Provide the [x, y] coordinate of the cell's center where the given text is located.  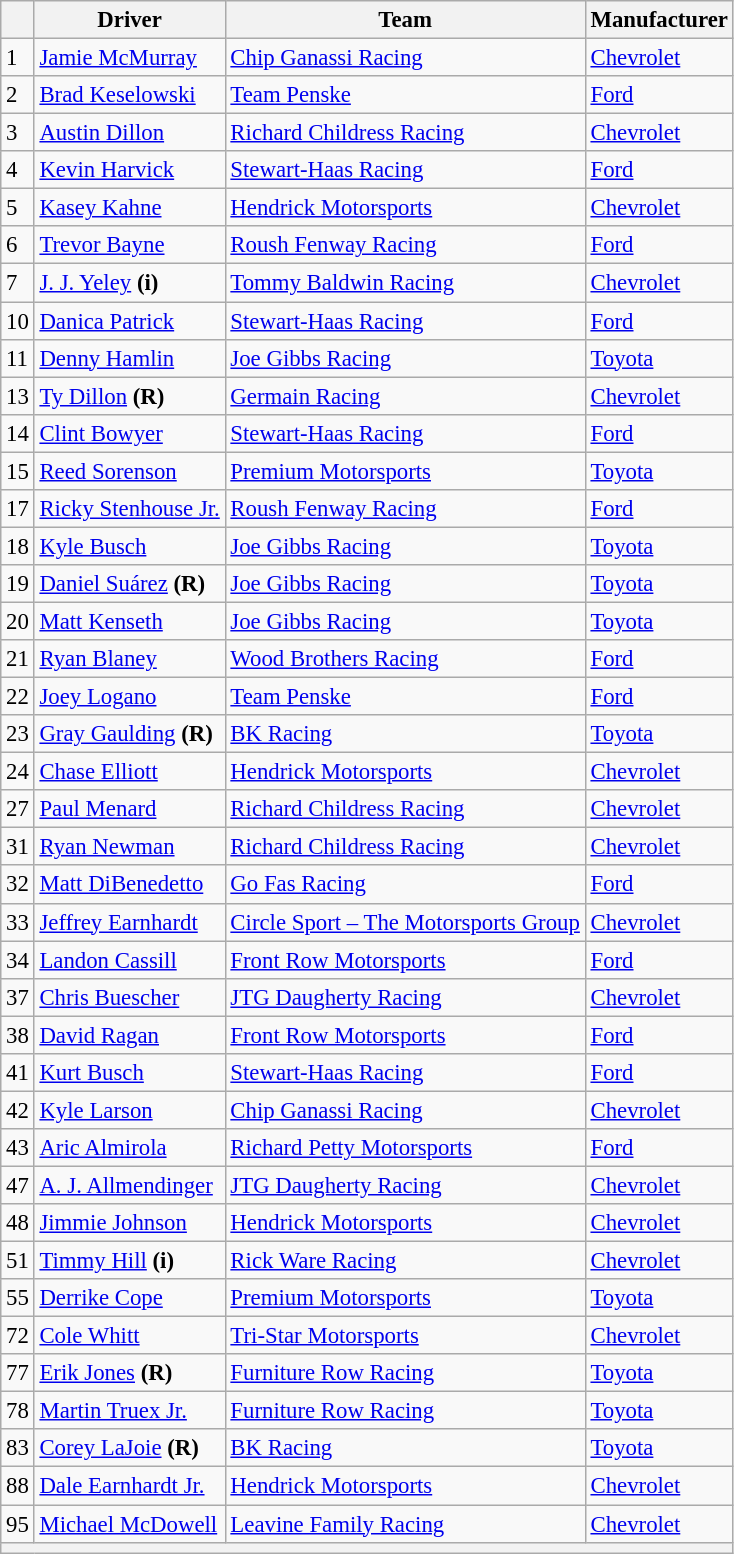
4 [18, 170]
Chase Elliott [130, 772]
Cole Whitt [130, 1336]
20 [18, 621]
Martin Truex Jr. [130, 1411]
Go Fas Racing [405, 885]
Joey Logano [130, 697]
Timmy Hill (i) [130, 1261]
78 [18, 1411]
Rick Ware Racing [405, 1261]
Ryan Blaney [130, 659]
42 [18, 1110]
Leavine Family Racing [405, 1524]
22 [18, 697]
47 [18, 1185]
Matt Kenseth [130, 621]
51 [18, 1261]
38 [18, 1035]
Ricky Stenhouse Jr. [130, 509]
Team [405, 20]
Gray Gaulding (R) [130, 734]
72 [18, 1336]
43 [18, 1148]
48 [18, 1223]
6 [18, 245]
Richard Petty Motorsports [405, 1148]
Danica Patrick [130, 321]
2 [18, 95]
24 [18, 772]
Dale Earnhardt Jr. [130, 1486]
Jamie McMurray [130, 58]
88 [18, 1486]
Trevor Bayne [130, 245]
21 [18, 659]
34 [18, 960]
32 [18, 885]
Jimmie Johnson [130, 1223]
Driver [130, 20]
Brad Keselowski [130, 95]
Chris Buescher [130, 997]
23 [18, 734]
Kurt Busch [130, 1073]
Kasey Kahne [130, 208]
Ty Dillon (R) [130, 396]
Reed Sorenson [130, 471]
Circle Sport – The Motorsports Group [405, 922]
Wood Brothers Racing [405, 659]
17 [18, 509]
Ryan Newman [130, 847]
J. J. Yeley (i) [130, 283]
18 [18, 546]
10 [18, 321]
41 [18, 1073]
Kevin Harvick [130, 170]
Germain Racing [405, 396]
Matt DiBenedetto [130, 885]
David Ragan [130, 1035]
5 [18, 208]
Jeffrey Earnhardt [130, 922]
Erik Jones (R) [130, 1373]
Paul Menard [130, 809]
Clint Bowyer [130, 433]
Denny Hamlin [130, 358]
31 [18, 847]
37 [18, 997]
Kyle Busch [130, 546]
Austin Dillon [130, 133]
33 [18, 922]
Tri-Star Motorsports [405, 1336]
19 [18, 584]
3 [18, 133]
83 [18, 1449]
14 [18, 433]
77 [18, 1373]
11 [18, 358]
Tommy Baldwin Racing [405, 283]
Corey LaJoie (R) [130, 1449]
A. J. Allmendinger [130, 1185]
Daniel Suárez (R) [130, 584]
13 [18, 396]
95 [18, 1524]
Landon Cassill [130, 960]
7 [18, 283]
55 [18, 1298]
1 [18, 58]
15 [18, 471]
27 [18, 809]
Aric Almirola [130, 1148]
Michael McDowell [130, 1524]
Derrike Cope [130, 1298]
Manufacturer [659, 20]
Kyle Larson [130, 1110]
